Search for the cell housing the specified text and yield its (x, y) center coordinate. 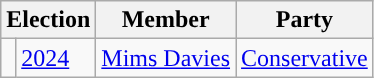
Election (48, 20)
Party (305, 20)
Member (166, 20)
2024 (56, 58)
Conservative (305, 58)
Mims Davies (166, 58)
